Extract the [x, y] coordinate from the center of the cell holding the provided text.  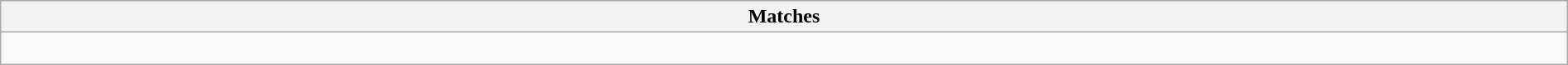
Matches [784, 17]
